Identify which cell holds the provided text, then report its [X, Y] central coordinate. 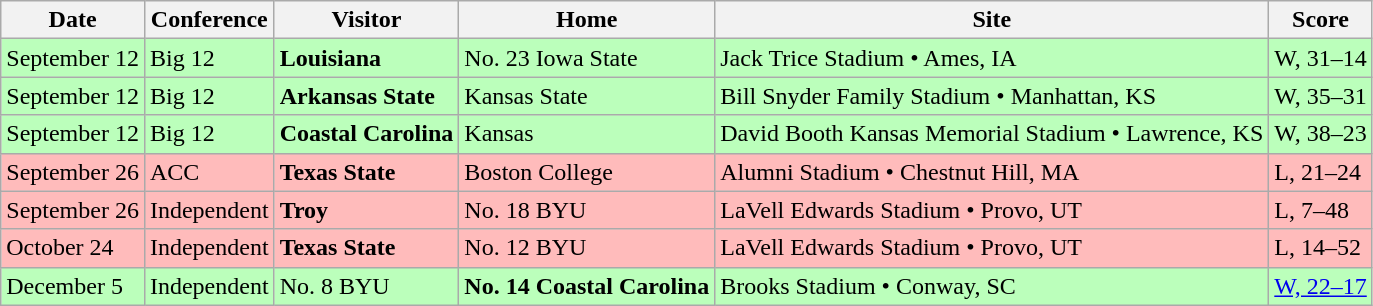
No. 14 Coastal Carolina [587, 286]
October 24 [73, 248]
Date [73, 20]
No. 18 BYU [587, 210]
Conference [209, 20]
Coastal Carolina [366, 134]
ACC [209, 172]
Score [1321, 20]
W, 35–31 [1321, 96]
Site [992, 20]
L, 21–24 [1321, 172]
Visitor [366, 20]
W, 31–14 [1321, 58]
L, 7–48 [1321, 210]
Troy [366, 210]
Kansas State [587, 96]
W, 22–17 [1321, 286]
W, 38–23 [1321, 134]
Alumni Stadium • Chestnut Hill, MA [992, 172]
Boston College [587, 172]
No. 23 Iowa State [587, 58]
Home [587, 20]
David Booth Kansas Memorial Stadium • Lawrence, KS [992, 134]
No. 8 BYU [366, 286]
Kansas [587, 134]
Jack Trice Stadium • Ames, IA [992, 58]
Arkansas State [366, 96]
No. 12 BYU [587, 248]
Bill Snyder Family Stadium • Manhattan, KS [992, 96]
December 5 [73, 286]
L, 14–52 [1321, 248]
Brooks Stadium • Conway, SC [992, 286]
Louisiana [366, 58]
